Return [x, y] of the center of cell containing provided text 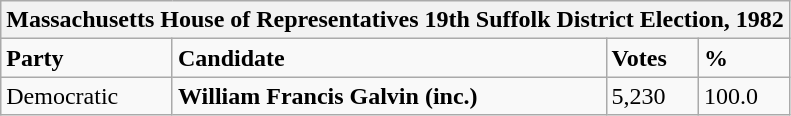
Votes [652, 58]
William Francis Galvin (inc.) [389, 96]
% [744, 58]
Democratic [87, 96]
100.0 [744, 96]
5,230 [652, 96]
Massachusetts House of Representatives 19th Suffolk District Election, 1982 [396, 20]
Candidate [389, 58]
Party [87, 58]
